For the text-containing cell, return its midpoint in [X, Y] coordinate format. 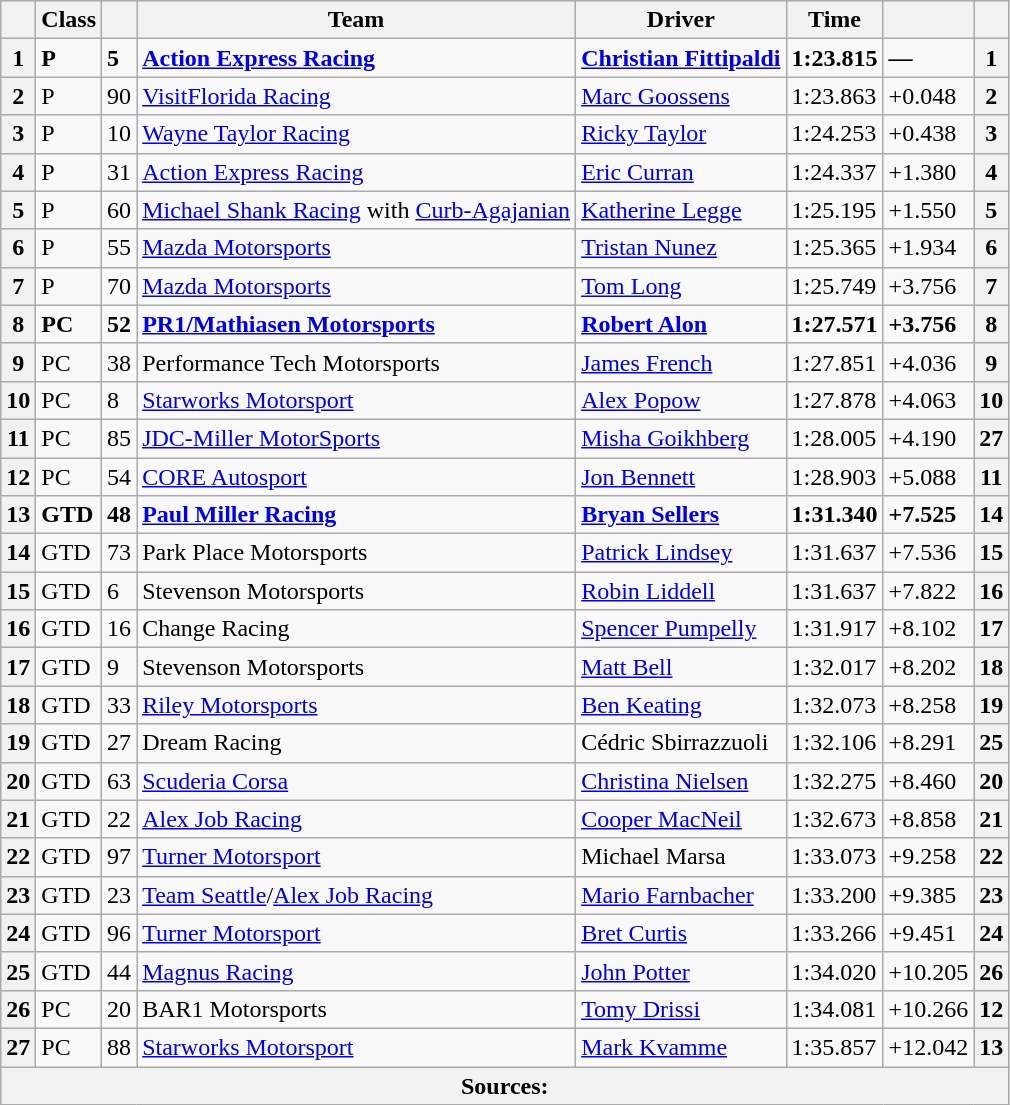
Matt Bell [681, 667]
Riley Motorsports [356, 705]
Ben Keating [681, 705]
1:24.337 [834, 172]
Team [356, 20]
+1.934 [928, 248]
1:23.863 [834, 96]
1:25.749 [834, 286]
Marc Goossens [681, 96]
97 [120, 857]
PR1/Mathiasen Motorsports [356, 324]
70 [120, 286]
1:27.851 [834, 362]
+8.460 [928, 781]
88 [120, 1047]
Driver [681, 20]
96 [120, 933]
Sources: [505, 1085]
1:35.857 [834, 1047]
+1.550 [928, 210]
+4.190 [928, 438]
Performance Tech Motorsports [356, 362]
+7.536 [928, 553]
Tristan Nunez [681, 248]
+10.205 [928, 971]
Tomy Drissi [681, 1009]
JDC-Miller MotorSports [356, 438]
Alex Popow [681, 400]
90 [120, 96]
Mario Farnbacher [681, 895]
Christina Nielsen [681, 781]
Park Place Motorsports [356, 553]
+9.451 [928, 933]
1:33.266 [834, 933]
Wayne Taylor Racing [356, 134]
Patrick Lindsey [681, 553]
Bret Curtis [681, 933]
Alex Job Racing [356, 819]
63 [120, 781]
Katherine Legge [681, 210]
+0.438 [928, 134]
+8.102 [928, 629]
+7.525 [928, 515]
Time [834, 20]
+5.088 [928, 477]
33 [120, 705]
1:34.081 [834, 1009]
+8.291 [928, 743]
Bryan Sellers [681, 515]
1:23.815 [834, 58]
Ricky Taylor [681, 134]
Misha Goikhberg [681, 438]
1:25.365 [834, 248]
44 [120, 971]
Magnus Racing [356, 971]
1:33.073 [834, 857]
1:27.878 [834, 400]
1:32.673 [834, 819]
Michael Marsa [681, 857]
James French [681, 362]
Cédric Sbirrazzuoli [681, 743]
— [928, 58]
+8.258 [928, 705]
Scuderia Corsa [356, 781]
1:31.340 [834, 515]
Tom Long [681, 286]
BAR1 Motorsports [356, 1009]
1:25.195 [834, 210]
+4.063 [928, 400]
48 [120, 515]
31 [120, 172]
+1.380 [928, 172]
Robin Liddell [681, 591]
52 [120, 324]
1:32.017 [834, 667]
CORE Autosport [356, 477]
1:24.253 [834, 134]
+12.042 [928, 1047]
1:28.903 [834, 477]
+10.266 [928, 1009]
+4.036 [928, 362]
1:32.073 [834, 705]
Team Seattle/Alex Job Racing [356, 895]
+7.822 [928, 591]
Spencer Pumpelly [681, 629]
1:28.005 [834, 438]
Mark Kvamme [681, 1047]
55 [120, 248]
Christian Fittipaldi [681, 58]
John Potter [681, 971]
Robert Alon [681, 324]
+9.385 [928, 895]
Change Racing [356, 629]
+9.258 [928, 857]
Paul Miller Racing [356, 515]
73 [120, 553]
Class [69, 20]
1:32.106 [834, 743]
+0.048 [928, 96]
1:27.571 [834, 324]
Cooper MacNeil [681, 819]
1:33.200 [834, 895]
54 [120, 477]
+8.858 [928, 819]
60 [120, 210]
1:31.917 [834, 629]
85 [120, 438]
Eric Curran [681, 172]
38 [120, 362]
Dream Racing [356, 743]
+8.202 [928, 667]
1:32.275 [834, 781]
Jon Bennett [681, 477]
1:34.020 [834, 971]
Michael Shank Racing with Curb-Agajanian [356, 210]
VisitFlorida Racing [356, 96]
